Output the [X, Y] coordinate of the center of the cell containing the given text.  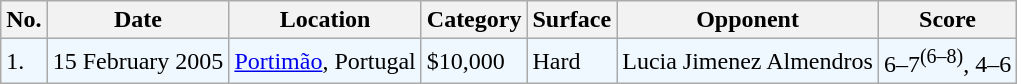
6–7(6–8), 4–6 [947, 62]
Opponent [748, 20]
Category [474, 20]
$10,000 [474, 62]
No. [24, 20]
Lucia Jimenez Almendros [748, 62]
1. [24, 62]
Surface [572, 20]
Portimão, Portugal [325, 62]
15 February 2005 [138, 62]
Location [325, 20]
Hard [572, 62]
Score [947, 20]
Date [138, 20]
